Identify which cell holds the provided text, then report its (X, Y) central coordinate. 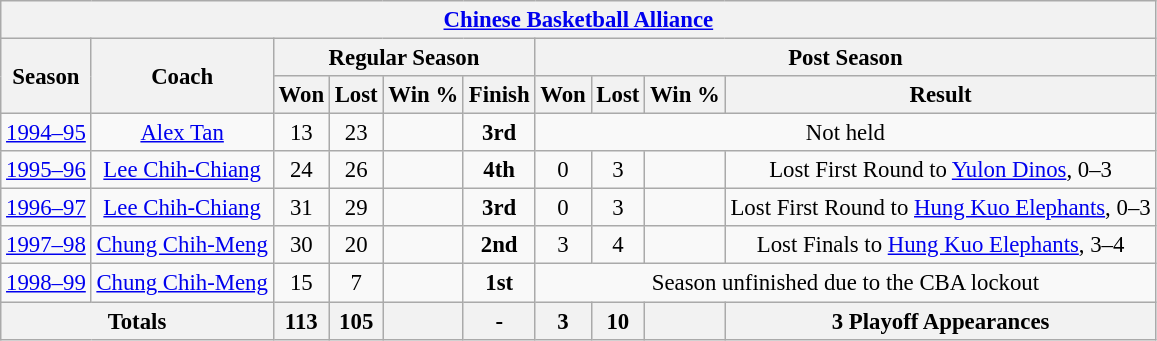
105 (356, 321)
2nd (498, 245)
Lost First Round to Hung Kuo Elephants, 0–3 (940, 208)
Finish (498, 95)
3 Playoff Appearances (940, 321)
30 (301, 245)
Season (46, 76)
Lost First Round to Yulon Dinos, 0–3 (940, 170)
Alex Tan (182, 133)
Regular Season (404, 58)
26 (356, 170)
Chinese Basketball Alliance (578, 20)
29 (356, 208)
Coach (182, 76)
1997–98 (46, 245)
Season unfinished due to the CBA lockout (846, 283)
Totals (137, 321)
1998–99 (46, 283)
1994–95 (46, 133)
Lost Finals to Hung Kuo Elephants, 3–4 (940, 245)
31 (301, 208)
113 (301, 321)
1996–97 (46, 208)
20 (356, 245)
24 (301, 170)
Post Season (846, 58)
1995–96 (46, 170)
15 (301, 283)
7 (356, 283)
- (498, 321)
13 (301, 133)
4th (498, 170)
10 (618, 321)
Result (940, 95)
Not held (846, 133)
4 (618, 245)
1st (498, 283)
23 (356, 133)
